Return [x, y] of the center of cell containing provided text 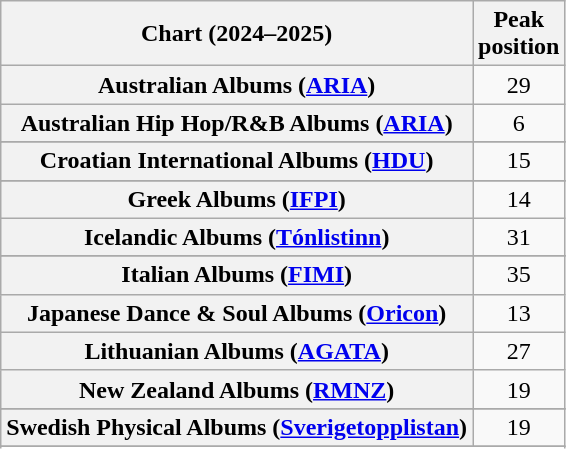
Australian Hip Hop/R&B Albums (ARIA) [237, 123]
14 [519, 199]
Croatian International Albums (HDU) [237, 161]
27 [519, 351]
Italian Albums (FIMI) [237, 275]
Lithuanian Albums (AGATA) [237, 351]
Chart (2024–2025) [237, 34]
15 [519, 161]
Greek Albums (IFPI) [237, 199]
13 [519, 313]
29 [519, 85]
35 [519, 275]
Peakposition [519, 34]
Swedish Physical Albums (Sverigetopplistan) [237, 427]
Japanese Dance & Soul Albums (Oricon) [237, 313]
Australian Albums (ARIA) [237, 85]
31 [519, 237]
New Zealand Albums (RMNZ) [237, 389]
Icelandic Albums (Tónlistinn) [237, 237]
6 [519, 123]
